Return [X, Y] of the center of cell containing provided text 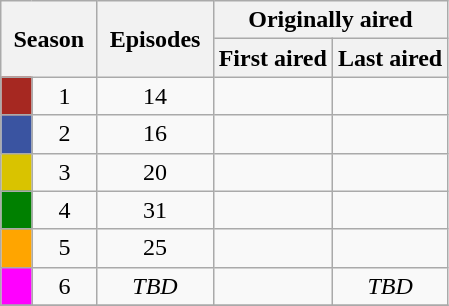
3 [64, 172]
First aired [272, 58]
Last aired [390, 58]
Episodes [155, 39]
2 [64, 134]
5 [64, 248]
14 [155, 96]
6 [64, 286]
25 [155, 248]
31 [155, 210]
4 [64, 210]
Originally aired [330, 20]
Season [49, 39]
1 [64, 96]
16 [155, 134]
20 [155, 172]
